Search for the cell housing the specified text and yield its (x, y) center coordinate. 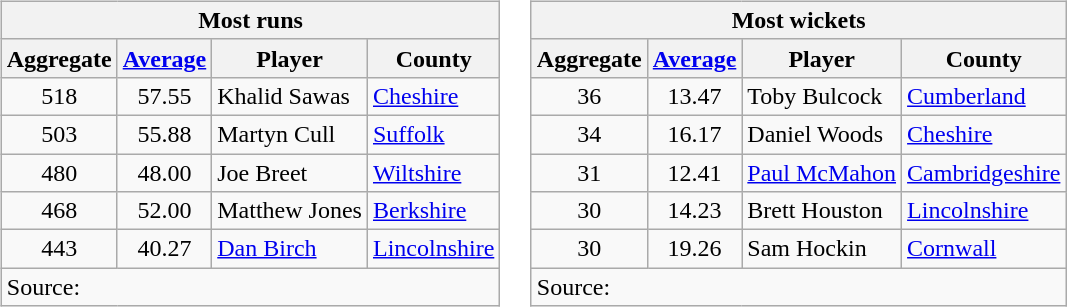
Cumberland (984, 96)
34 (589, 134)
Wiltshire (433, 173)
Most wickets (798, 20)
503 (59, 134)
Khalid Sawas (290, 96)
Berkshire (433, 211)
Matthew Jones (290, 211)
Most runs (250, 20)
40.27 (164, 249)
16.17 (694, 134)
19.26 (694, 249)
468 (59, 211)
57.55 (164, 96)
Suffolk (433, 134)
Toby Bulcock (822, 96)
Sam Hockin (822, 249)
48.00 (164, 173)
Daniel Woods (822, 134)
518 (59, 96)
13.47 (694, 96)
Martyn Cull (290, 134)
Cambridgeshire (984, 173)
55.88 (164, 134)
12.41 (694, 173)
36 (589, 96)
Brett Houston (822, 211)
Dan Birch (290, 249)
52.00 (164, 211)
Cornwall (984, 249)
443 (59, 249)
480 (59, 173)
Paul McMahon (822, 173)
14.23 (694, 211)
31 (589, 173)
Joe Breet (290, 173)
